Search for the cell housing the specified text and yield its (X, Y) center coordinate. 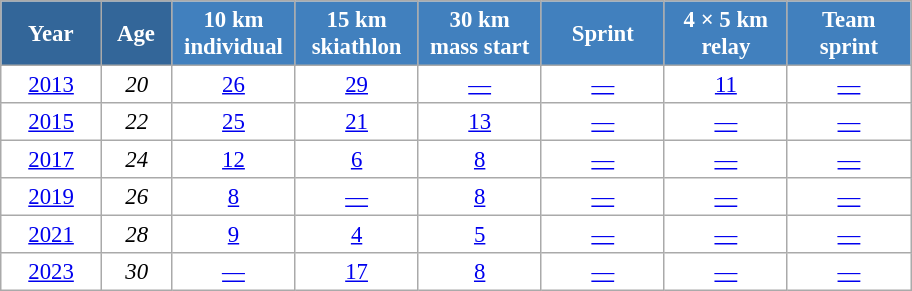
Team sprint (848, 34)
6 (356, 160)
15 km skiathlon (356, 34)
12 (234, 160)
Age (136, 34)
Year (52, 34)
29 (356, 85)
24 (136, 160)
2017 (52, 160)
20 (136, 85)
28 (136, 235)
2021 (52, 235)
2019 (52, 197)
30 km mass start (480, 34)
10 km individual (234, 34)
4 × 5 km relay (726, 34)
5 (480, 235)
9 (234, 235)
21 (356, 122)
11 (726, 85)
4 (356, 235)
25 (234, 122)
Sprint (602, 34)
2013 (52, 85)
2015 (52, 122)
22 (136, 122)
13 (480, 122)
